Find where the given text appears and provide that cell's center as (x, y) coordinate. 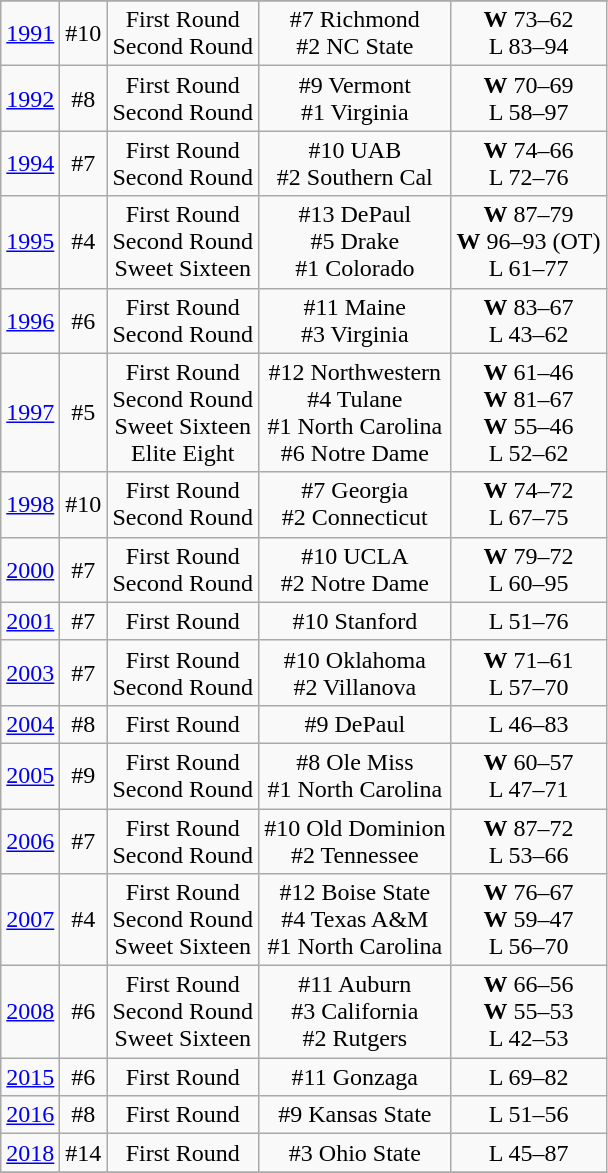
#9 (84, 776)
#12 Northwestern#4 Tulane#1 North Carolina#6 Notre Dame (355, 412)
#10 Stanford (355, 621)
L 46–83 (528, 724)
#13 DePaul#5 Drake#1 Colorado (355, 242)
L 45–87 (528, 1153)
#11 Auburn#3 California#2 Rutgers (355, 1012)
#9 DePaul (355, 724)
2015 (30, 1077)
1991 (30, 34)
#7 Georgia#2 Connecticut (355, 504)
#12 Boise State#4 Texas A&M#1 North Carolina (355, 920)
W 70–69L 58–97 (528, 98)
#5 (84, 412)
#10 UAB#2 Southern Cal (355, 164)
#11 Gonzaga (355, 1077)
2018 (30, 1153)
W 83–67L 43–62 (528, 320)
#10 Old Dominion#2 Tennessee (355, 840)
#14 (84, 1153)
W 87–72L 53–66 (528, 840)
#10 Oklahoma#2 Villanova (355, 672)
#9 Kansas State (355, 1115)
W 87–79W 96–93 (OT)L 61–77 (528, 242)
L 69–82 (528, 1077)
#7 Richmond#2 NC State (355, 34)
1998 (30, 504)
L 51–56 (528, 1115)
W 60–57L 47–71 (528, 776)
2005 (30, 776)
#9 Vermont#1 Virginia (355, 98)
1994 (30, 164)
1996 (30, 320)
W 61–46W 81–67W 55–46L 52–62 (528, 412)
#8 Ole Miss#1 North Carolina (355, 776)
W 73–62L 83–94 (528, 34)
2003 (30, 672)
1997 (30, 412)
W 76–67W 59–47L 56–70 (528, 920)
2008 (30, 1012)
2016 (30, 1115)
First RoundSecond RoundSweet SixteenElite Eight (183, 412)
W 79–72L 60–95 (528, 570)
1995 (30, 242)
#11 Maine#3 Virginia (355, 320)
2001 (30, 621)
W 71–61L 57–70 (528, 672)
W 66–56W 55–53L 42–53 (528, 1012)
W 74–66L 72–76 (528, 164)
#10 UCLA#2 Notre Dame (355, 570)
#3 Ohio State (355, 1153)
2004 (30, 724)
2007 (30, 920)
W 74–72L 67–75 (528, 504)
2000 (30, 570)
L 51–76 (528, 621)
1992 (30, 98)
2006 (30, 840)
